Locate the cell with the specified text and output its (X, Y) center coordinate. 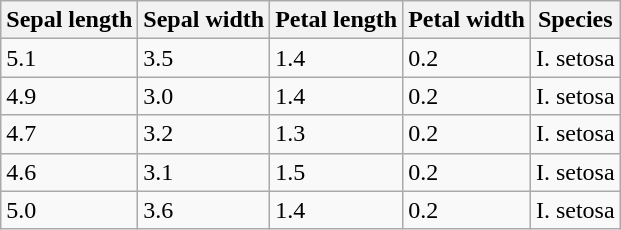
Petal length (336, 20)
Sepal length (70, 20)
4.7 (70, 134)
5.1 (70, 58)
3.2 (204, 134)
3.1 (204, 172)
5.0 (70, 210)
4.6 (70, 172)
3.6 (204, 210)
4.9 (70, 96)
Petal width (467, 20)
Sepal width (204, 20)
3.0 (204, 96)
Species (575, 20)
1.3 (336, 134)
1.5 (336, 172)
3.5 (204, 58)
